Locate the cell with the specified text and output its [x, y] center coordinate. 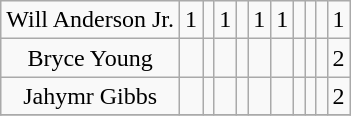
Will Anderson Jr. [90, 20]
Jahymr Gibbs [90, 96]
Bryce Young [90, 58]
